Capture the cell that displays the provided text and extract its [x, y] central coordinate. 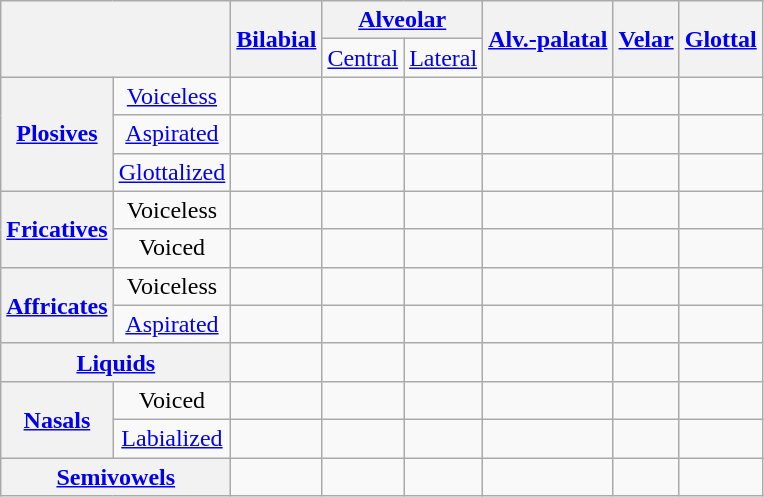
Alv.-palatal [548, 39]
Velar [646, 39]
Glottal [720, 39]
Central [363, 58]
Labialized [172, 438]
Glottalized [172, 172]
Affricates [57, 305]
Fricatives [57, 229]
Alveolar [402, 20]
Lateral [444, 58]
Plosives [57, 134]
Bilabial [276, 39]
Nasals [57, 419]
Liquids [116, 362]
Semivowels [116, 477]
